Find where the given text appears and provide that cell's center as [x, y] coordinate. 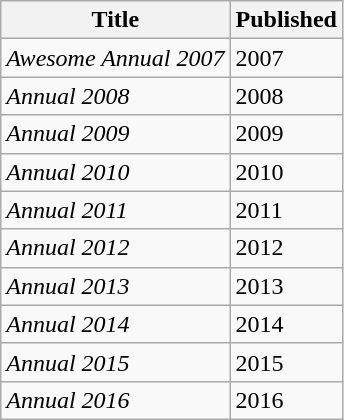
2016 [286, 400]
Awesome Annual 2007 [116, 58]
2013 [286, 286]
Annual 2008 [116, 96]
2011 [286, 210]
2008 [286, 96]
Annual 2011 [116, 210]
Annual 2016 [116, 400]
2007 [286, 58]
Annual 2013 [116, 286]
2014 [286, 324]
2015 [286, 362]
Annual 2010 [116, 172]
Published [286, 20]
2010 [286, 172]
Annual 2015 [116, 362]
Annual 2009 [116, 134]
Annual 2014 [116, 324]
Annual 2012 [116, 248]
2012 [286, 248]
Title [116, 20]
2009 [286, 134]
